Provide the (X, Y) coordinate of the cell's center where the given text is located.  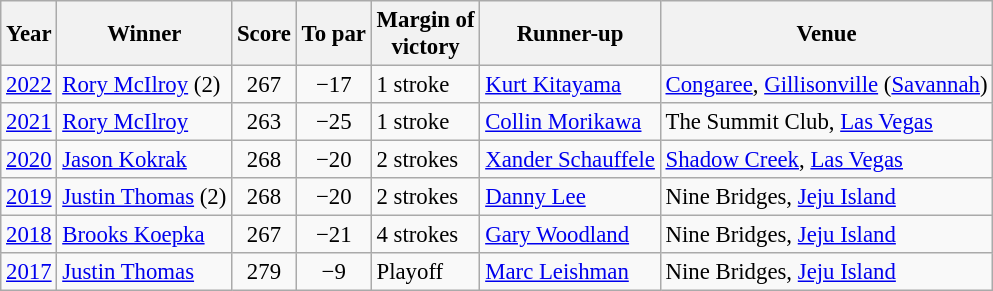
Margin ofvictory (426, 34)
Year (29, 34)
2019 (29, 197)
To par (334, 34)
Rory McIlroy (2) (144, 85)
Brooks Koepka (144, 235)
Collin Morikawa (570, 122)
Gary Woodland (570, 235)
Rory McIlroy (144, 122)
Xander Schauffele (570, 160)
The Summit Club, Las Vegas (826, 122)
Runner-up (570, 34)
2021 (29, 122)
Score (264, 34)
Kurt Kitayama (570, 85)
Justin Thomas (2) (144, 197)
2020 (29, 160)
2018 (29, 235)
4 strokes (426, 235)
−21 (334, 235)
Danny Lee (570, 197)
Winner (144, 34)
Shadow Creek, Las Vegas (826, 160)
−17 (334, 85)
−25 (334, 122)
Congaree, Gillisonville (Savannah) (826, 85)
Venue (826, 34)
2022 (29, 85)
263 (264, 122)
Jason Kokrak (144, 160)
